Determine the [x, y] coordinate at the center of the cell enclosing the given text.  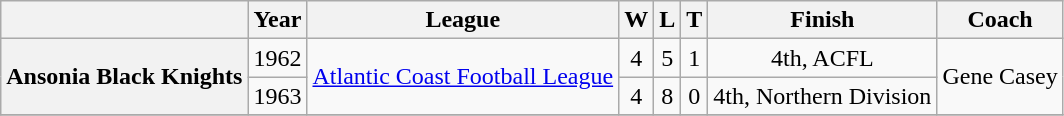
0 [694, 96]
8 [668, 96]
4th, Northern Division [822, 96]
Atlantic Coast Football League [463, 77]
Coach [1000, 20]
Ansonia Black Knights [124, 77]
1963 [278, 96]
W [636, 20]
1 [694, 58]
Finish [822, 20]
1962 [278, 58]
T [694, 20]
Year [278, 20]
4th, ACFL [822, 58]
L [668, 20]
5 [668, 58]
Gene Casey [1000, 77]
League [463, 20]
